Identify which cell holds the provided text, then report its (x, y) central coordinate. 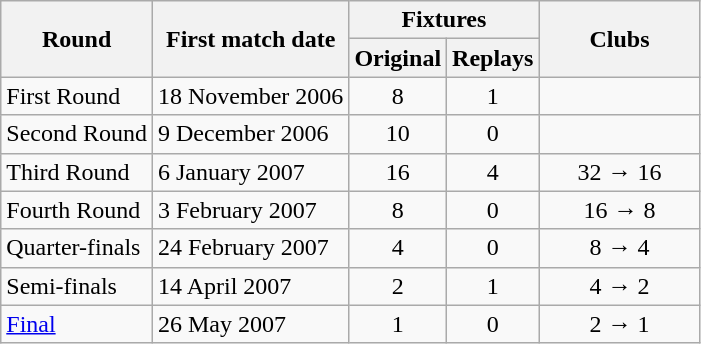
16 → 8 (620, 210)
2 → 1 (620, 324)
9 December 2006 (250, 134)
18 November 2006 (250, 96)
Original (398, 58)
14 April 2007 (250, 286)
24 February 2007 (250, 248)
Quarter-finals (77, 248)
Second Round (77, 134)
10 (398, 134)
First match date (250, 39)
4 → 2 (620, 286)
2 (398, 286)
26 May 2007 (250, 324)
Fourth Round (77, 210)
6 January 2007 (250, 172)
Final (77, 324)
3 February 2007 (250, 210)
Replays (493, 58)
Round (77, 39)
Third Round (77, 172)
Clubs (620, 39)
8 → 4 (620, 248)
32 → 16 (620, 172)
Fixtures (444, 20)
16 (398, 172)
Semi-finals (77, 286)
First Round (77, 96)
